Output the (x, y) coordinate of the center of the cell containing the given text.  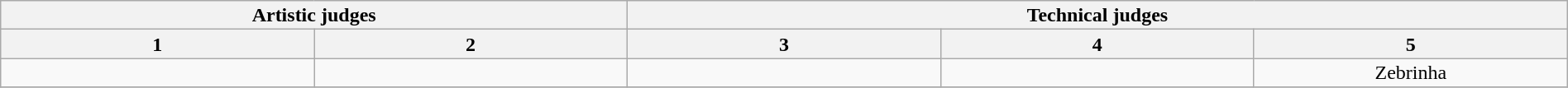
1 (157, 44)
Artistic judges (314, 15)
Zebrinha (1411, 72)
5 (1411, 44)
4 (1097, 44)
Technical judges (1098, 15)
3 (784, 44)
2 (471, 44)
